For the text-containing cell, return its midpoint in (x, y) coordinate format. 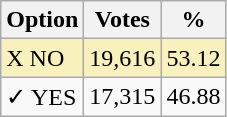
✓ YES (42, 97)
46.88 (194, 97)
17,315 (122, 97)
53.12 (194, 58)
Option (42, 20)
19,616 (122, 58)
Votes (122, 20)
X NO (42, 58)
% (194, 20)
